Identify which cell holds the provided text, then report its [x, y] central coordinate. 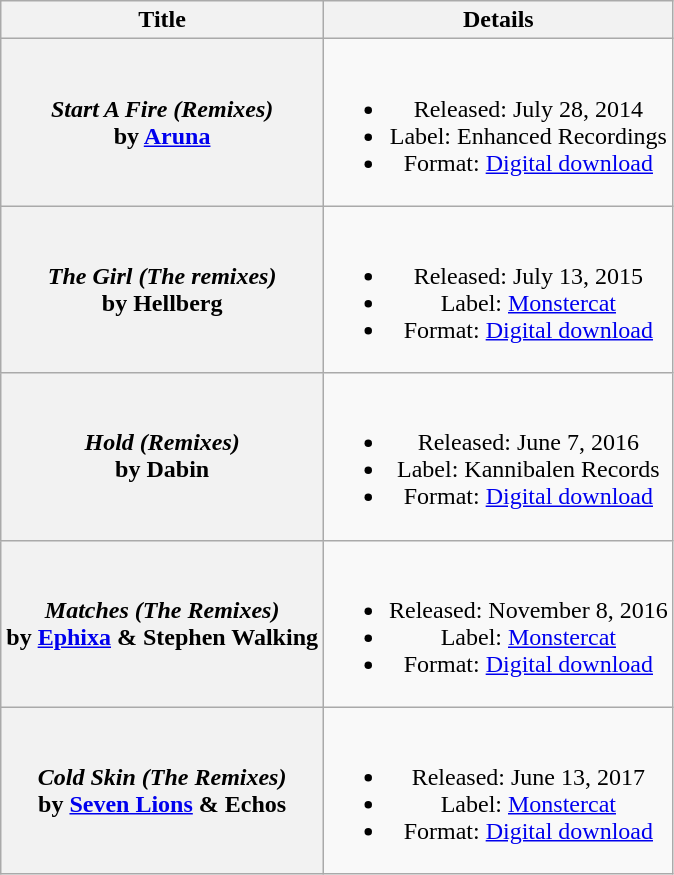
Matches (The Remixes)by Ephixa & Stephen Walking [162, 624]
Cold Skin (The Remixes)by Seven Lions & Echos [162, 790]
Hold (Remixes)by Dabin [162, 456]
Start A Fire (Remixes)by Aruna [162, 122]
Released: July 13, 2015Label: MonstercatFormat: Digital download [499, 290]
Released: November 8, 2016Label: MonstercatFormat: Digital download [499, 624]
Details [499, 20]
Released: July 28, 2014Label: Enhanced RecordingsFormat: Digital download [499, 122]
Title [162, 20]
Released: June 13, 2017Label: MonstercatFormat: Digital download [499, 790]
The Girl (The remixes)by Hellberg [162, 290]
Released: June 7, 2016Label: Kannibalen RecordsFormat: Digital download [499, 456]
